Search for the cell housing the specified text and yield its [x, y] center coordinate. 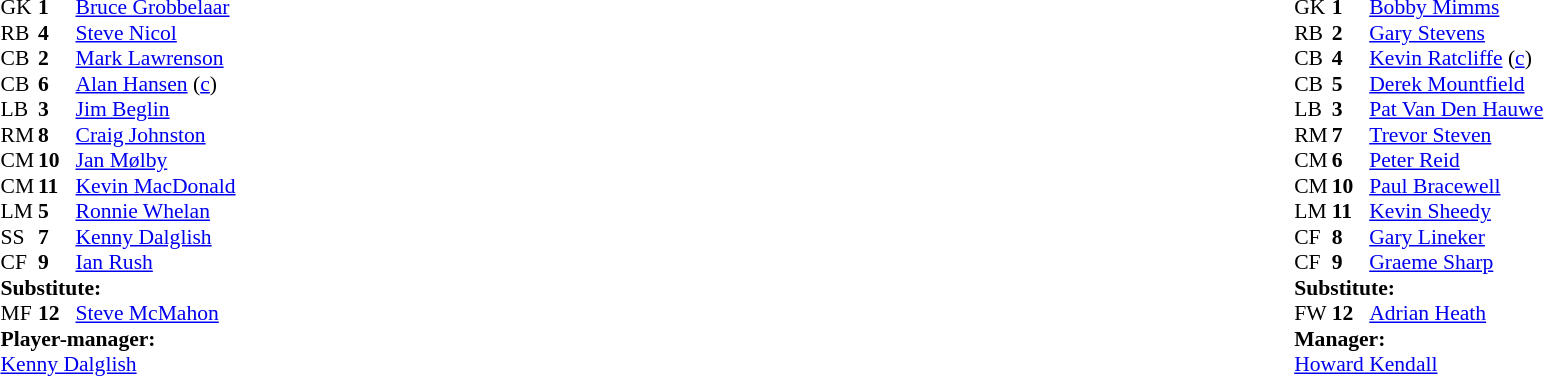
Kevin MacDonald [156, 186]
Gary Lineker [1456, 237]
Kevin Ratcliffe (c) [1456, 59]
Kevin Sheedy [1456, 211]
Player-manager: [118, 339]
Adrian Heath [1456, 313]
SS [19, 237]
Manager: [1418, 339]
Craig Johnston [156, 135]
Graeme Sharp [1456, 263]
Kenny Dalglish [156, 237]
Gary Stevens [1456, 33]
FW [1313, 313]
Peter Reid [1456, 161]
Mark Lawrenson [156, 59]
Jim Beglin [156, 109]
Jan Mølby [156, 161]
Paul Bracewell [1456, 186]
MF [19, 313]
Pat Van Den Hauwe [1456, 109]
Derek Mountfield [1456, 84]
Trevor Steven [1456, 135]
Steve McMahon [156, 313]
Steve Nicol [156, 33]
Ronnie Whelan [156, 211]
Alan Hansen (c) [156, 84]
Ian Rush [156, 263]
